Detect which cell encompasses the target text, then output its (x, y) center coordinate. 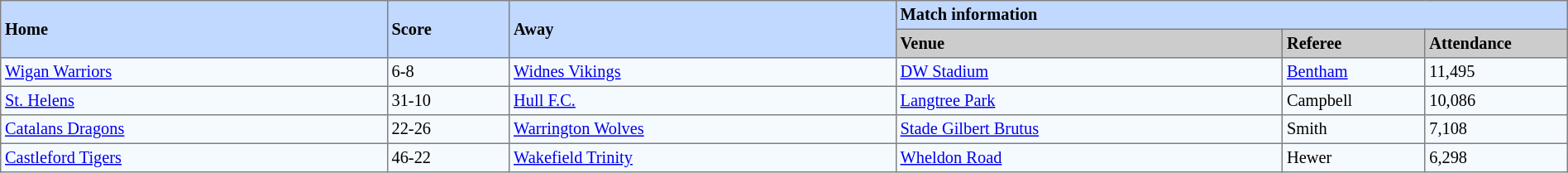
Langtree Park (1088, 100)
Score (448, 30)
10,086 (1496, 100)
Wigan Warriors (194, 72)
Wheldon Road (1088, 157)
Widnes Vikings (703, 72)
Venue (1088, 43)
Home (194, 30)
11,495 (1496, 72)
Smith (1354, 129)
Hewer (1354, 157)
22-26 (448, 129)
Wakefield Trinity (703, 157)
Campbell (1354, 100)
6,298 (1496, 157)
7,108 (1496, 129)
Stade Gilbert Brutus (1088, 129)
Referee (1354, 43)
6-8 (448, 72)
31-10 (448, 100)
Castleford Tigers (194, 157)
DW Stadium (1088, 72)
Catalans Dragons (194, 129)
St. Helens (194, 100)
Away (703, 30)
46-22 (448, 157)
Warrington Wolves (703, 129)
Bentham (1354, 72)
Attendance (1496, 43)
Match information (1231, 15)
Hull F.C. (703, 100)
